Return [x, y] of the center of cell containing provided text 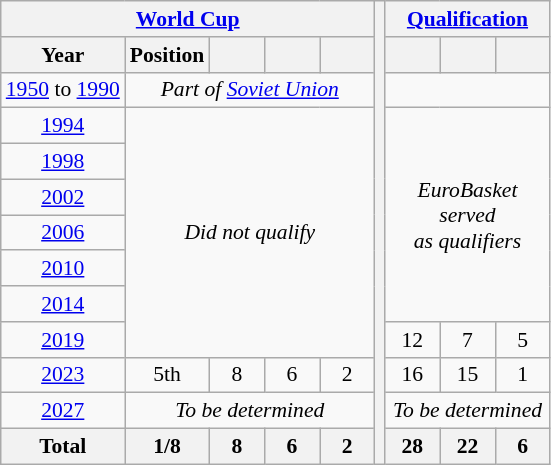
Part of Soviet Union [250, 90]
2023 [63, 375]
16 [412, 375]
2010 [63, 269]
1 [522, 375]
15 [468, 375]
1950 to 1990 [63, 90]
EuroBasket servedas qualifiers [468, 215]
2027 [63, 411]
22 [468, 447]
2014 [63, 304]
Total [63, 447]
1998 [63, 162]
5 [522, 340]
2006 [63, 233]
Position [167, 55]
Did not qualify [250, 232]
World Cup [188, 19]
1994 [63, 126]
2002 [63, 197]
12 [412, 340]
1/8 [167, 447]
Year [63, 55]
2019 [63, 340]
Qualification [468, 19]
28 [412, 447]
5th [167, 375]
7 [468, 340]
